Provide the [x, y] coordinate of the cell's center where the given text is located.  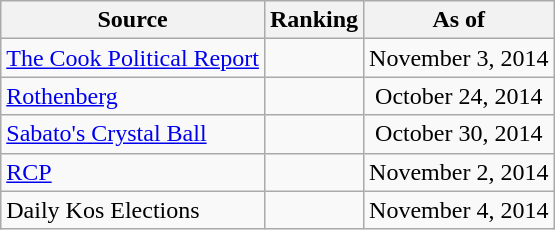
October 30, 2014 [459, 134]
Rothenberg [133, 96]
The Cook Political Report [133, 58]
Daily Kos Elections [133, 210]
November 4, 2014 [459, 210]
Ranking [314, 20]
November 3, 2014 [459, 58]
Sabato's Crystal Ball [133, 134]
Source [133, 20]
October 24, 2014 [459, 96]
As of [459, 20]
RCP [133, 172]
November 2, 2014 [459, 172]
